Locate the cell with the specified text and output its (X, Y) center coordinate. 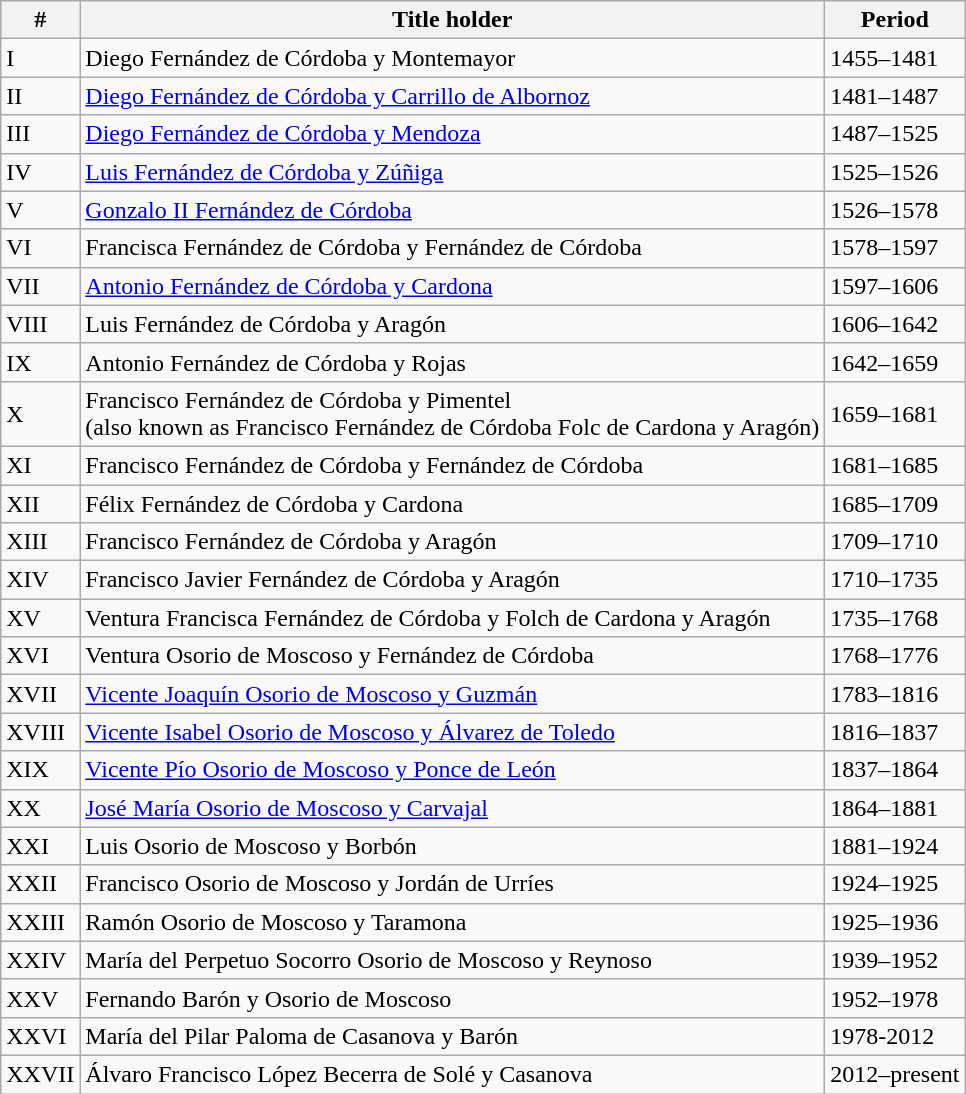
1685–1709 (895, 503)
Diego Fernández de Córdoba y Mendoza (452, 134)
1939–1952 (895, 960)
IX (40, 362)
XVI (40, 656)
Diego Fernández de Córdoba y Carrillo de Albornoz (452, 96)
1768–1776 (895, 656)
María del Pilar Paloma de Casanova y Barón (452, 1036)
Luis Fernández de Córdoba y Zúñiga (452, 172)
1864–1881 (895, 808)
IV (40, 172)
XXVI (40, 1036)
1526–1578 (895, 210)
Gonzalo II Fernández de Córdoba (452, 210)
Álvaro Francisco López Becerra de Solé y Casanova (452, 1074)
XXII (40, 884)
XII (40, 503)
VII (40, 286)
XIX (40, 770)
Ventura Francisca Fernández de Córdoba y Folch de Cardona y Aragón (452, 618)
1578–1597 (895, 248)
Francisco Osorio de Moscoso y Jordán de Urríes (452, 884)
Francisco Fernández de Córdoba y Fernández de Córdoba (452, 465)
1642–1659 (895, 362)
1709–1710 (895, 542)
XIII (40, 542)
1735–1768 (895, 618)
1606–1642 (895, 324)
Antonio Fernández de Córdoba y Cardona (452, 286)
XXIII (40, 922)
Vicente Pío Osorio de Moscoso y Ponce de León (452, 770)
Title holder (452, 20)
Ramón Osorio de Moscoso y Taramona (452, 922)
1659–1681 (895, 414)
XXVII (40, 1074)
1710–1735 (895, 580)
Vicente Joaquín Osorio de Moscoso y Guzmán (452, 694)
XI (40, 465)
1881–1924 (895, 846)
VIII (40, 324)
1952–1978 (895, 998)
Francisco Fernández de Córdoba y Pimentel(also known as Francisco Fernández de Córdoba Folc de Cardona y Aragón) (452, 414)
Luis Osorio de Moscoso y Borbón (452, 846)
1455–1481 (895, 58)
X (40, 414)
XIV (40, 580)
1783–1816 (895, 694)
# (40, 20)
José María Osorio de Moscoso y Carvajal (452, 808)
I (40, 58)
Vicente Isabel Osorio de Moscoso y Álvarez de Toledo (452, 732)
XXI (40, 846)
1681–1685 (895, 465)
María del Perpetuo Socorro Osorio de Moscoso y Reynoso (452, 960)
Fernando Barón y Osorio de Moscoso (452, 998)
II (40, 96)
1816–1837 (895, 732)
Luis Fernández de Córdoba y Aragón (452, 324)
Francisca Fernández de Córdoba y Fernández de Córdoba (452, 248)
Diego Fernández de Córdoba y Montemayor (452, 58)
III (40, 134)
Ventura Osorio de Moscoso y Fernández de Córdoba (452, 656)
1924–1925 (895, 884)
1525–1526 (895, 172)
Félix Fernández de Córdoba y Cardona (452, 503)
1978-2012 (895, 1036)
Period (895, 20)
1597–1606 (895, 286)
V (40, 210)
2012–present (895, 1074)
XV (40, 618)
XVIII (40, 732)
1925–1936 (895, 922)
Francisco Javier Fernández de Córdoba y Aragón (452, 580)
VI (40, 248)
XXIV (40, 960)
1481–1487 (895, 96)
Francisco Fernández de Córdoba y Aragón (452, 542)
XX (40, 808)
Antonio Fernández de Córdoba y Rojas (452, 362)
XXV (40, 998)
1837–1864 (895, 770)
XVII (40, 694)
1487–1525 (895, 134)
